Identify which cell holds the provided text, then report its [X, Y] central coordinate. 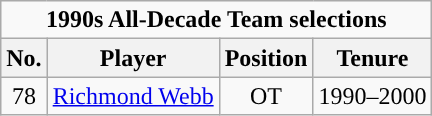
Position [266, 58]
OT [266, 96]
Tenure [372, 58]
Player [133, 58]
1990s All-Decade Team selections [216, 20]
No. [24, 58]
78 [24, 96]
1990–2000 [372, 96]
Richmond Webb [133, 96]
